Return the (x, y) coordinate for the center point of the cell that contains the specified text.  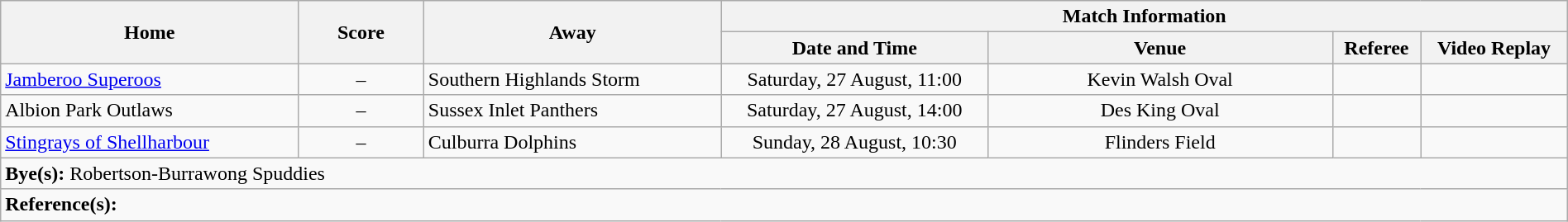
Saturday, 27 August, 11:00 (854, 79)
Kevin Walsh Oval (1159, 79)
Referee (1376, 48)
Away (572, 32)
Stingrays of Shellharbour (150, 142)
Reference(s): (784, 205)
Match Information (1145, 17)
Saturday, 27 August, 14:00 (854, 111)
Culburra Dolphins (572, 142)
Video Replay (1494, 48)
Jamberoo Superoos (150, 79)
Venue (1159, 48)
Southern Highlands Storm (572, 79)
Sussex Inlet Panthers (572, 111)
Date and Time (854, 48)
Des King Oval (1159, 111)
Score (361, 32)
Home (150, 32)
Flinders Field (1159, 142)
Albion Park Outlaws (150, 111)
Bye(s): Robertson-Burrawong Spuddies (784, 173)
Sunday, 28 August, 10:30 (854, 142)
